Pinpoint the cell where the given text exists, returning its [x, y] midpoint coordinate. 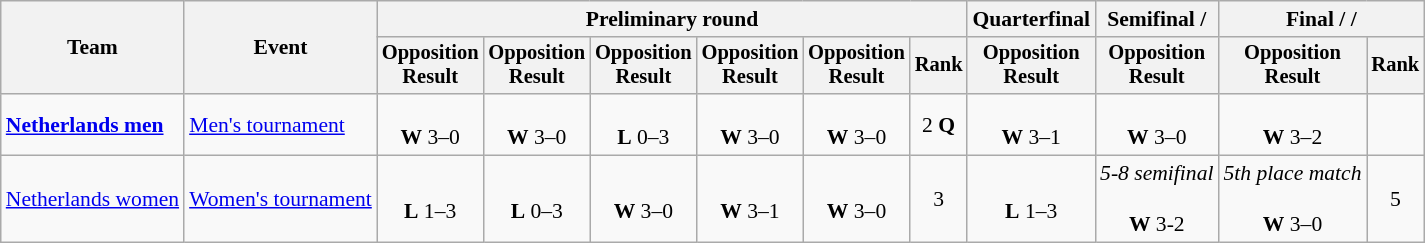
2 Q [939, 124]
Semifinal / [1156, 19]
5-8 semifinalW 3-2 [1156, 200]
Quarterfinal [1031, 19]
Final / / [1321, 19]
5th place matchW 3–0 [1292, 200]
Team [92, 48]
5 [1395, 200]
W 3–2 [1292, 124]
Men's tournament [280, 124]
Event [280, 48]
3 [939, 200]
Netherlands women [92, 200]
Netherlands men [92, 124]
Women's tournament [280, 200]
Preliminary round [672, 19]
